Capture the cell that displays the provided text and extract its (x, y) central coordinate. 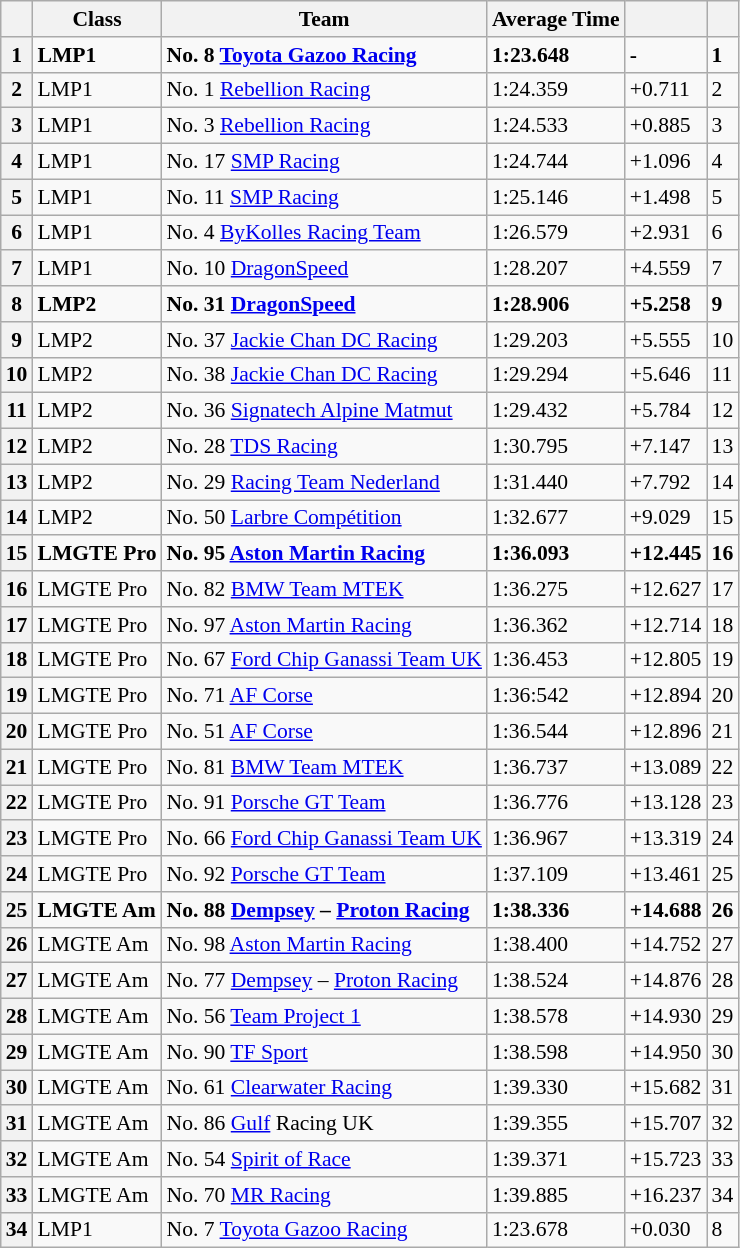
1:39.371 (556, 1159)
No. 82 BMW Team MTEK (324, 589)
1:30.795 (556, 447)
+14.752 (666, 945)
No. 98 Aston Martin Racing (324, 945)
1:28.906 (556, 304)
1:36.093 (556, 554)
1:36.453 (556, 660)
No. 28 TDS Racing (324, 447)
+7.147 (666, 447)
Team (324, 19)
1:26.579 (556, 233)
No. 77 Dempsey – Proton Racing (324, 981)
+5.784 (666, 411)
+13.128 (666, 803)
+12.896 (666, 732)
1:38.400 (556, 945)
1:36.544 (556, 732)
No. 88 Dempsey – Proton Racing (324, 910)
+5.555 (666, 340)
1:32.677 (556, 518)
No. 67 Ford Chip Ganassi Team UK (324, 660)
No. 3 Rebellion Racing (324, 126)
1:36:542 (556, 696)
1:39.355 (556, 1124)
1:36.362 (556, 625)
+12.805 (666, 660)
+2.931 (666, 233)
No. 81 BMW Team MTEK (324, 767)
+13.319 (666, 839)
+0.030 (666, 1230)
No. 91 Porsche GT Team (324, 803)
1:24.744 (556, 162)
+1.498 (666, 197)
+9.029 (666, 518)
1:24.359 (556, 90)
+14.876 (666, 981)
+15.723 (666, 1159)
No. 54 Spirit of Race (324, 1159)
+15.682 (666, 1088)
No. 11 SMP Racing (324, 197)
+14.930 (666, 1017)
+12.627 (666, 589)
+5.258 (666, 304)
1:31.440 (556, 482)
No. 92 Porsche GT Team (324, 874)
No. 29 Racing Team Nederland (324, 482)
+0.885 (666, 126)
No. 4 ByKolles Racing Team (324, 233)
1:29.294 (556, 375)
No. 70 MR Racing (324, 1195)
1:23.648 (556, 55)
+13.461 (666, 874)
1:29.432 (556, 411)
No. 37 Jackie Chan DC Racing (324, 340)
+14.950 (666, 1052)
No. 36 Signatech Alpine Matmut (324, 411)
1:29.203 (556, 340)
No. 66 Ford Chip Ganassi Team UK (324, 839)
+12.445 (666, 554)
+14.688 (666, 910)
No. 86 Gulf Racing UK (324, 1124)
Class (96, 19)
1:39.330 (556, 1088)
No. 56 Team Project 1 (324, 1017)
1:24.533 (556, 126)
+7.792 (666, 482)
+5.646 (666, 375)
1:38.524 (556, 981)
No. 7 Toyota Gazoo Racing (324, 1230)
1:28.207 (556, 269)
No. 10 DragonSpeed (324, 269)
No. 17 SMP Racing (324, 162)
1:36.275 (556, 589)
1:36.776 (556, 803)
+4.559 (666, 269)
- (666, 55)
No. 31 DragonSpeed (324, 304)
No. 8 Toyota Gazoo Racing (324, 55)
No. 95 Aston Martin Racing (324, 554)
1:36.737 (556, 767)
No. 61 Clearwater Racing (324, 1088)
1:37.109 (556, 874)
+0.711 (666, 90)
+15.707 (666, 1124)
No. 50 Larbre Compétition (324, 518)
No. 90 TF Sport (324, 1052)
1:38.336 (556, 910)
No. 38 Jackie Chan DC Racing (324, 375)
Average Time (556, 19)
+12.894 (666, 696)
1:36.967 (556, 839)
1:25.146 (556, 197)
No. 1 Rebellion Racing (324, 90)
+13.089 (666, 767)
No. 97 Aston Martin Racing (324, 625)
1:39.885 (556, 1195)
No. 51 AF Corse (324, 732)
1:38.598 (556, 1052)
+12.714 (666, 625)
+16.237 (666, 1195)
1:23.678 (556, 1230)
No. 71 AF Corse (324, 696)
+1.096 (666, 162)
1:38.578 (556, 1017)
